Find where the given text appears and provide that cell's center as (X, Y) coordinate. 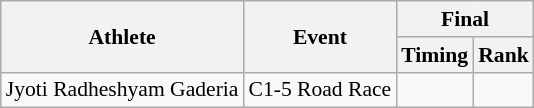
Timing (434, 55)
Event (320, 36)
Final (464, 19)
Athlete (122, 36)
Rank (504, 55)
Jyoti Radheshyam Gaderia (122, 90)
C1-5 Road Race (320, 90)
